From the cell containing the given text, extract its center point as (X, Y) coordinate. 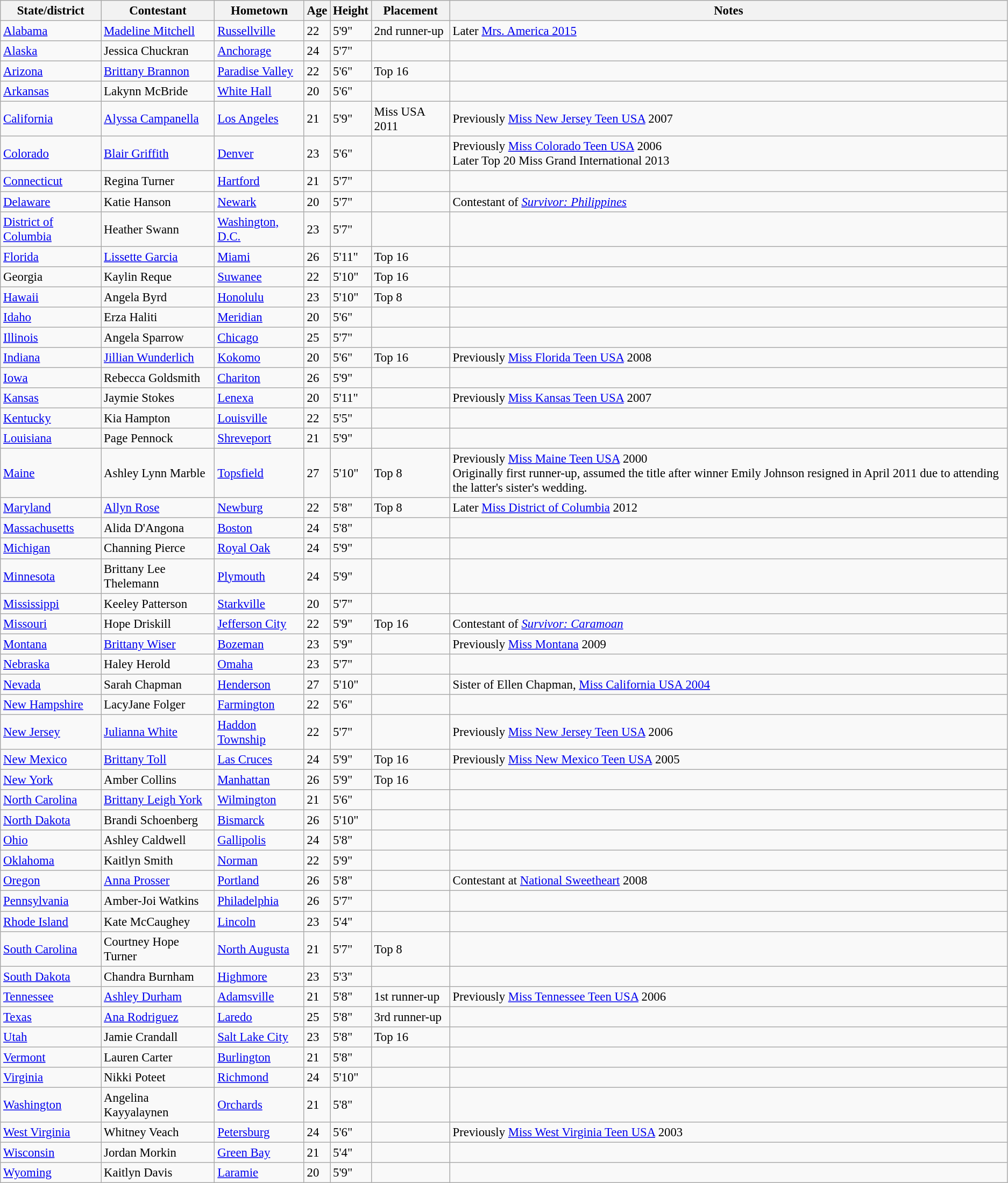
Katie Hanson (158, 202)
Courtney Hope Turner (158, 949)
North Dakota (51, 820)
LacyJane Folger (158, 705)
Manhattan (259, 780)
Virginia (51, 1078)
Keeley Patterson (158, 604)
Texas (51, 1017)
Shreveport (259, 438)
Iowa (51, 378)
Colorado (51, 154)
Suwanee (259, 277)
Amber-Joi Watkins (158, 901)
Angela Byrd (158, 297)
Nebraska (51, 664)
Previously Miss West Virginia Teen USA 2003 (728, 1132)
Massachusetts (51, 528)
Later Mrs. America 2015 (728, 31)
Henderson (259, 684)
State/district (51, 11)
Jamie Crandall (158, 1037)
Contestant of Survivor: Caramoan (728, 624)
Page Pennock (158, 438)
Green Bay (259, 1153)
Contestant (158, 11)
Meridian (259, 317)
Previously Miss New Jersey Teen USA 2006 (728, 732)
Royal Oak (259, 549)
5'3" (351, 976)
Contestant of Survivor: Philippines (728, 202)
Burlington (259, 1057)
Kaitlyn Smith (158, 861)
New Jersey (51, 732)
Louisiana (51, 438)
Contestant at National Sweetheart 2008 (728, 881)
Chicago (259, 337)
Petersburg (259, 1132)
Nevada (51, 684)
Anna Prosser (158, 881)
Kaitlyn Davis (158, 1173)
Newark (259, 202)
Jillian Wunderlich (158, 358)
Farmington (259, 705)
Arizona (51, 72)
Previously Miss New Jersey Teen USA 2007 (728, 119)
Laramie (259, 1173)
New Mexico (51, 760)
Previously Miss Florida Teen USA 2008 (728, 358)
Montana (51, 644)
Previously Miss Tennessee Teen USA 2006 (728, 996)
Plymouth (259, 576)
Brittany Brannon (158, 72)
Nikki Poteet (158, 1078)
Chandra Burnham (158, 976)
Height (351, 11)
Brittany Toll (158, 760)
Kokomo (259, 358)
Chariton (259, 378)
Connecticut (51, 181)
Newburg (259, 508)
Previously Miss Montana 2009 (728, 644)
5'5" (351, 419)
Los Angeles (259, 119)
Previously Miss New Mexico Teen USA 2005 (728, 760)
Brittany Leigh York (158, 800)
Alabama (51, 31)
California (51, 119)
Wilmington (259, 800)
New York (51, 780)
Omaha (259, 664)
Washington, D.C. (259, 229)
Brittany Lee Thelemann (158, 576)
Wyoming (51, 1173)
Tennessee (51, 996)
Georgia (51, 277)
Ohio (51, 840)
North Augusta (259, 949)
Norman (259, 861)
Maryland (51, 508)
Lakynn McBride (158, 91)
Ashley Lynn Marble (158, 473)
Hometown (259, 11)
Notes (728, 11)
Channing Pierce (158, 549)
Anchorage (259, 51)
Blair Griffith (158, 154)
Miss USA 2011 (410, 119)
Allyn Rose (158, 508)
Heather Swann (158, 229)
Placement (410, 11)
North Carolina (51, 800)
Jordan Morkin (158, 1153)
Topsfield (259, 473)
Minnesota (51, 576)
Richmond (259, 1078)
Illinois (51, 337)
Laredo (259, 1017)
Ashley Durham (158, 996)
Haley Herold (158, 664)
Sister of Ellen Chapman, Miss California USA 2004 (728, 684)
Arkansas (51, 91)
Hope Driskill (158, 624)
Orchards (259, 1105)
Hawaii (51, 297)
South Carolina (51, 949)
Alaska (51, 51)
Kia Hampton (158, 419)
Kaylin Reque (158, 277)
Mississippi (51, 604)
3rd runner-up (410, 1017)
Angela Sparrow (158, 337)
Regina Turner (158, 181)
Washington (51, 1105)
Starkville (259, 604)
Alyssa Campanella (158, 119)
Hartford (259, 181)
Highmore (259, 976)
Delaware (51, 202)
Bismarck (259, 820)
Alida D'Angona (158, 528)
Brandi Schoenberg (158, 820)
Maine (51, 473)
Kansas (51, 398)
Michigan (51, 549)
Sarah Chapman (158, 684)
Adamsville (259, 996)
Lincoln (259, 922)
Erza Haliti (158, 317)
Indiana (51, 358)
Florida (51, 257)
Portland (259, 881)
Brittany Wiser (158, 644)
Vermont (51, 1057)
Ashley Caldwell (158, 840)
Louisville (259, 419)
Oregon (51, 881)
Denver (259, 154)
Previously Miss Kansas Teen USA 2007 (728, 398)
Oklahoma (51, 861)
Kentucky (51, 419)
Lenexa (259, 398)
Jefferson City (259, 624)
Angelina Kayyalaynen (158, 1105)
South Dakota (51, 976)
White Hall (259, 91)
Lissette Garcia (158, 257)
Salt Lake City (259, 1037)
Philadelphia (259, 901)
Boston (259, 528)
Rhode Island (51, 922)
Madeline Mitchell (158, 31)
Wisconsin (51, 1153)
Jaymie Stokes (158, 398)
Jessica Chuckran (158, 51)
Russellville (259, 31)
Honolulu (259, 297)
2nd runner-up (410, 31)
Paradise Valley (259, 72)
Julianna White (158, 732)
Haddon Township (259, 732)
Missouri (51, 624)
Age (317, 11)
Gallipolis (259, 840)
Later Miss District of Columbia 2012 (728, 508)
Pennsylvania (51, 901)
Bozeman (259, 644)
District of Columbia (51, 229)
Rebecca Goldsmith (158, 378)
New Hampshire (51, 705)
Lauren Carter (158, 1057)
Ana Rodriguez (158, 1017)
Utah (51, 1037)
Amber Collins (158, 780)
Idaho (51, 317)
Whitney Veach (158, 1132)
Kate McCaughey (158, 922)
West Virginia (51, 1132)
Miami (259, 257)
1st runner-up (410, 996)
Previously Miss Colorado Teen USA 2006Later Top 20 Miss Grand International 2013 (728, 154)
Las Cruces (259, 760)
